Find where the given text appears and provide that cell's center as (x, y) coordinate. 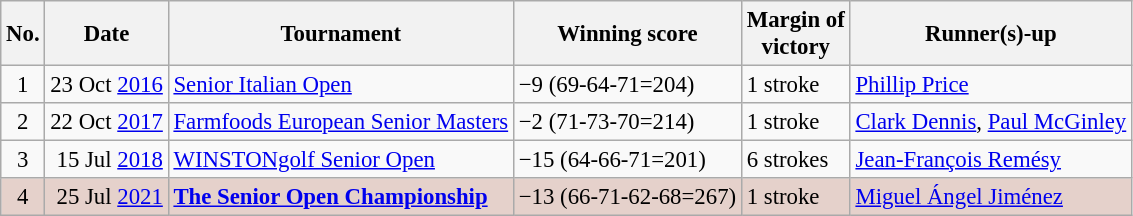
WINSTONgolf Senior Open (340, 160)
Tournament (340, 34)
No. (23, 34)
4 (23, 197)
Senior Italian Open (340, 85)
The Senior Open Championship (340, 197)
25 Jul 2021 (106, 197)
22 Oct 2017 (106, 122)
−2 (71-73-70=214) (627, 122)
−15 (64-66-71=201) (627, 160)
Farmfoods European Senior Masters (340, 122)
Runner(s)-up (990, 34)
6 strokes (796, 160)
3 (23, 160)
Margin ofvictory (796, 34)
15 Jul 2018 (106, 160)
1 (23, 85)
Phillip Price (990, 85)
−13 (66-71-62-68=267) (627, 197)
Miguel Ángel Jiménez (990, 197)
23 Oct 2016 (106, 85)
−9 (69-64-71=204) (627, 85)
Winning score (627, 34)
Clark Dennis, Paul McGinley (990, 122)
2 (23, 122)
Jean-François Remésy (990, 160)
Date (106, 34)
